Search for the cell housing the specified text and yield its (x, y) center coordinate. 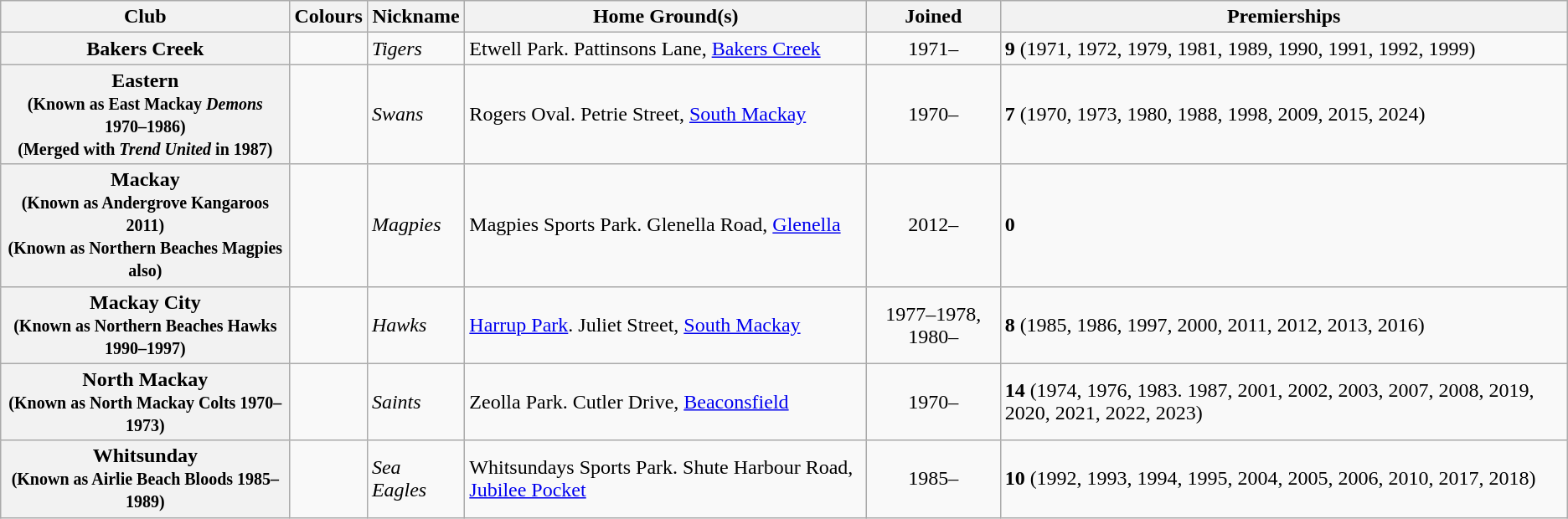
Swans (415, 114)
2012– (934, 225)
Colours (328, 17)
1971– (934, 49)
Club (146, 17)
Saints (415, 402)
10 (1992, 1993, 1994, 1995, 2004, 2005, 2006, 2010, 2017, 2018) (1283, 479)
Eastern(Known as East Mackay Demons 1970–1986)(Merged with Trend United in 1987) (146, 114)
14 (1974, 1976, 1983. 1987, 2001, 2002, 2003, 2007, 2008, 2019, 2020, 2021, 2022, 2023) (1283, 402)
Whitsunday(Known as Airlie Beach Bloods 1985–1989) (146, 479)
Joined (934, 17)
1985– (934, 479)
North Mackay(Known as North Mackay Colts 1970–1973) (146, 402)
1977–1978, 1980– (934, 325)
Premierships (1283, 17)
Nickname (415, 17)
Bakers Creek (146, 49)
7 (1970, 1973, 1980, 1988, 1998, 2009, 2015, 2024) (1283, 114)
Mackay(Known as Andergrove Kangaroos 2011)(Known as Northern Beaches Magpies also) (146, 225)
Mackay City(Known as Northern Beaches Hawks 1990–1997) (146, 325)
Hawks (415, 325)
Zeolla Park. Cutler Drive, Beaconsfield (666, 402)
Etwell Park. Pattinsons Lane, Bakers Creek (666, 49)
Whitsundays Sports Park. Shute Harbour Road, Jubilee Pocket (666, 479)
Magpies (415, 225)
9 (1971, 1972, 1979, 1981, 1989, 1990, 1991, 1992, 1999) (1283, 49)
Tigers (415, 49)
Sea Eagles (415, 479)
Harrup Park. Juliet Street, South Mackay (666, 325)
Rogers Oval. Petrie Street, South Mackay (666, 114)
Home Ground(s) (666, 17)
Magpies Sports Park. Glenella Road, Glenella (666, 225)
0 (1283, 225)
8 (1985, 1986, 1997, 2000, 2011, 2012, 2013, 2016) (1283, 325)
